Search for the cell housing the specified text and yield its (X, Y) center coordinate. 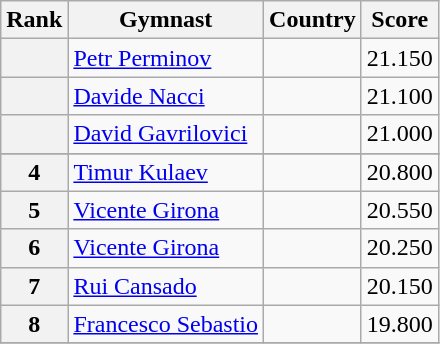
Timur Kulaev (166, 172)
20.800 (400, 172)
Petr Perminov (166, 58)
Rui Cansado (166, 286)
6 (34, 248)
19.800 (400, 324)
8 (34, 324)
21.000 (400, 134)
4 (34, 172)
7 (34, 286)
Gymnast (166, 20)
Country (313, 20)
Rank (34, 20)
20.550 (400, 210)
David Gavrilovici (166, 134)
21.150 (400, 58)
Francesco Sebastio (166, 324)
5 (34, 210)
21.100 (400, 96)
Score (400, 20)
20.150 (400, 286)
20.250 (400, 248)
Davide Nacci (166, 96)
